Find where the given text appears and provide that cell's center as [x, y] coordinate. 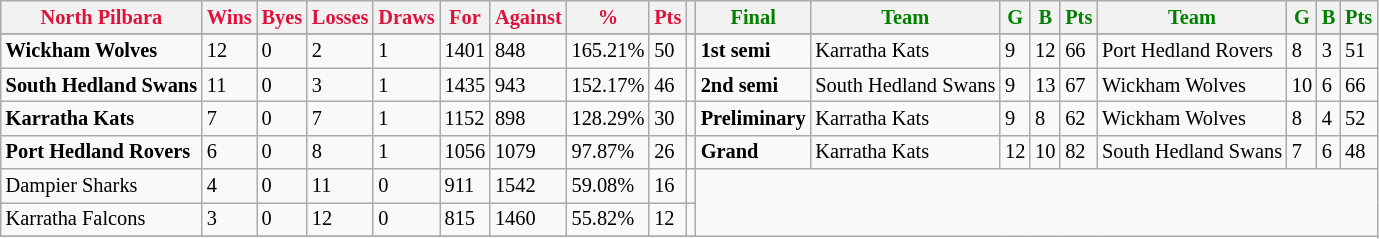
1460 [528, 219]
2 [340, 51]
1542 [528, 186]
2nd semi [754, 85]
165.21% [608, 51]
North Pilbara [102, 17]
52 [1358, 118]
97.87% [608, 152]
1079 [528, 152]
Draws [406, 17]
152.17% [608, 85]
46 [668, 85]
1056 [465, 152]
1st semi [754, 51]
Karratha Falcons [102, 219]
Dampier Sharks [102, 186]
1401 [465, 51]
13 [1045, 85]
128.29% [608, 118]
Final [754, 17]
82 [1078, 152]
51 [1358, 51]
For [465, 17]
911 [465, 186]
30 [668, 118]
16 [668, 186]
1152 [465, 118]
Preliminary [754, 118]
67 [1078, 85]
62 [1078, 118]
815 [465, 219]
Wins [230, 17]
26 [668, 152]
% [608, 17]
1435 [465, 85]
55.82% [608, 219]
Grand [754, 152]
50 [668, 51]
59.08% [608, 186]
Losses [340, 17]
Byes [282, 17]
Against [528, 17]
848 [528, 51]
48 [1358, 152]
943 [528, 85]
898 [528, 118]
